Search for the cell housing the specified text and yield its [x, y] center coordinate. 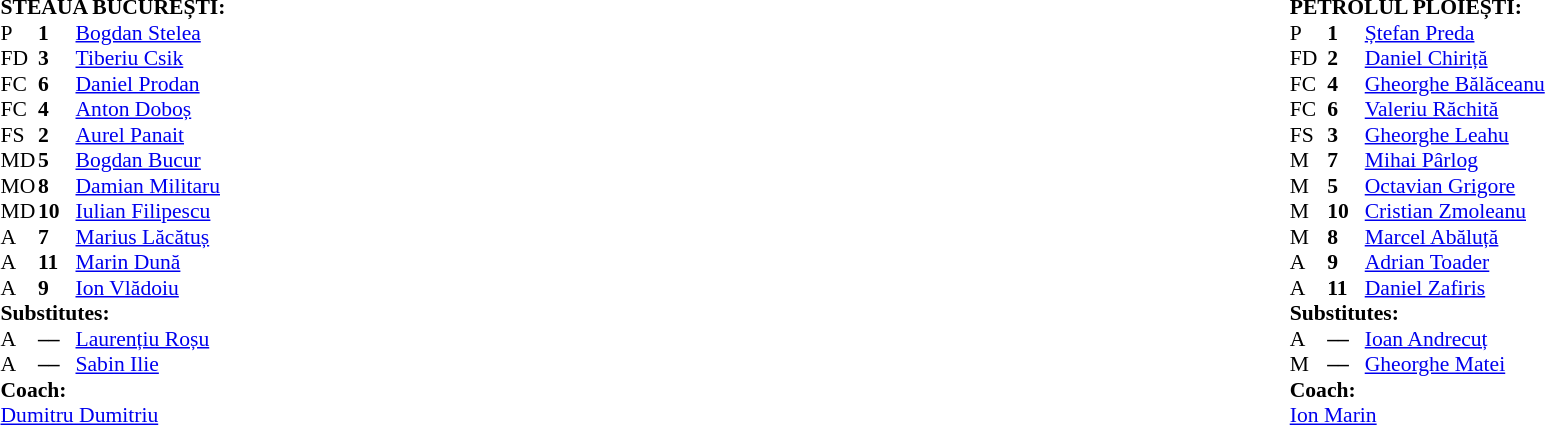
Aurel Panait [151, 135]
Iulian Filipescu [151, 211]
Mihai Pârlog [1455, 161]
Gheorghe Leahu [1455, 135]
Bogdan Stelea [151, 33]
Marin Dună [151, 263]
Damian Militaru [151, 186]
Sabin Ilie [151, 365]
Gheorghe Matei [1455, 365]
Ștefan Preda [1455, 33]
Valeriu Răchită [1455, 109]
Cristian Zmoleanu [1455, 211]
Laurențiu Roșu [151, 339]
Marius Lăcătuș [151, 237]
Gheorghe Bălăceanu [1455, 84]
Daniel Chiriță [1455, 59]
Adrian Toader [1455, 263]
Tiberiu Csik [151, 59]
MO [19, 186]
Anton Doboș [151, 109]
Daniel Zafiris [1455, 288]
Octavian Grigore [1455, 186]
Daniel Prodan [151, 84]
Marcel Abăluță [1455, 237]
Bogdan Bucur [151, 161]
Ioan Andrecuț [1455, 339]
Ion Vlădoiu [151, 288]
